Return the (x, y) coordinate for the center point of the cell that contains the specified text.  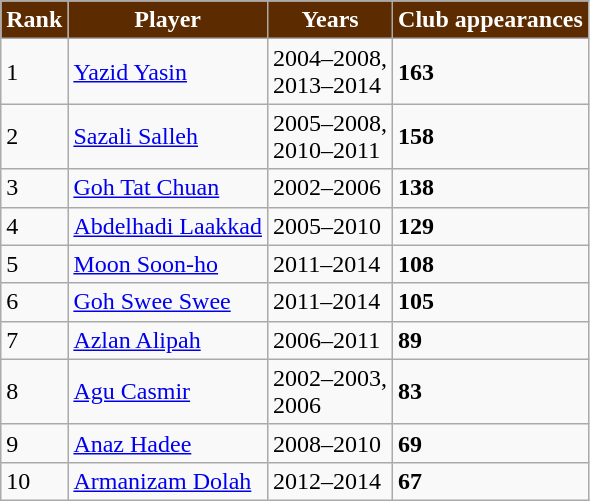
8 (34, 392)
2005–2008,2010–2011 (330, 136)
Goh Tat Chuan (168, 188)
Azlan Alipah (168, 340)
2006–2011 (330, 340)
6 (34, 302)
105 (491, 302)
89 (491, 340)
83 (491, 392)
Yazid Yasin (168, 72)
Years (330, 20)
Goh Swee Swee (168, 302)
10 (34, 481)
Abdelhadi Laakkad (168, 226)
Player (168, 20)
158 (491, 136)
9 (34, 443)
2 (34, 136)
108 (491, 264)
2002–2003,2006 (330, 392)
2012–2014 (330, 481)
129 (491, 226)
Sazali Salleh (168, 136)
Anaz Hadee (168, 443)
Club appearances (491, 20)
5 (34, 264)
7 (34, 340)
2008–2010 (330, 443)
1 (34, 72)
67 (491, 481)
Agu Casmir (168, 392)
3 (34, 188)
Armanizam Dolah (168, 481)
4 (34, 226)
Rank (34, 20)
2004–2008,2013–2014 (330, 72)
Moon Soon-ho (168, 264)
163 (491, 72)
2005–2010 (330, 226)
2002–2006 (330, 188)
69 (491, 443)
138 (491, 188)
